Return the (X, Y) coordinate for the center point of the cell that contains the specified text.  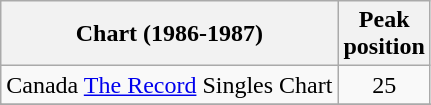
Canada The Record Singles Chart (170, 85)
Peakposition (384, 34)
25 (384, 85)
Chart (1986-1987) (170, 34)
